Locate the cell with the specified text and output its (x, y) center coordinate. 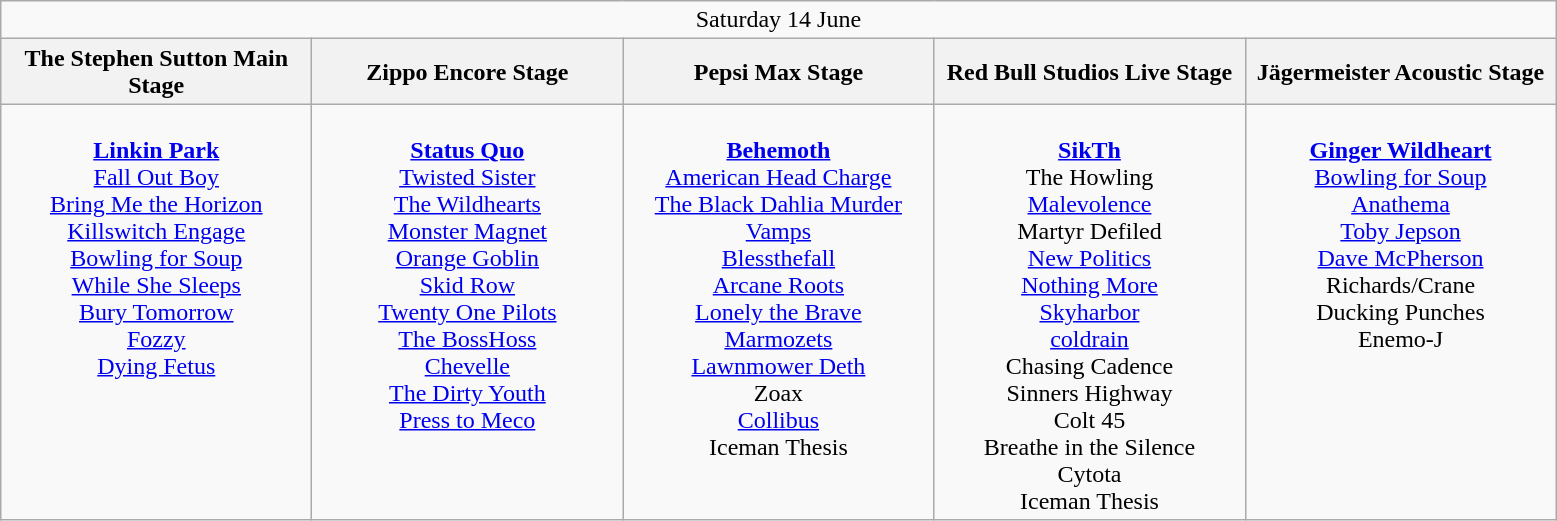
Pepsi Max Stage (778, 72)
Status Quo Twisted Sister The Wildhearts Monster Magnet Orange Goblin Skid Row Twenty One Pilots The BossHoss Chevelle The Dirty Youth Press to Meco (468, 312)
The Stephen Sutton Main Stage (156, 72)
Red Bull Studios Live Stage (1090, 72)
Jägermeister Acoustic Stage (1400, 72)
Linkin Park Fall Out Boy Bring Me the Horizon Killswitch Engage Bowling for Soup While She Sleeps Bury Tomorrow Fozzy Dying Fetus (156, 312)
Zippo Encore Stage (468, 72)
Ginger Wildheart Bowling for Soup Anathema Toby Jepson Dave McPherson Richards/Crane Ducking Punches Enemo-J (1400, 312)
Saturday 14 June (778, 20)
